Detect which cell encompasses the target text, then output its (X, Y) center coordinate. 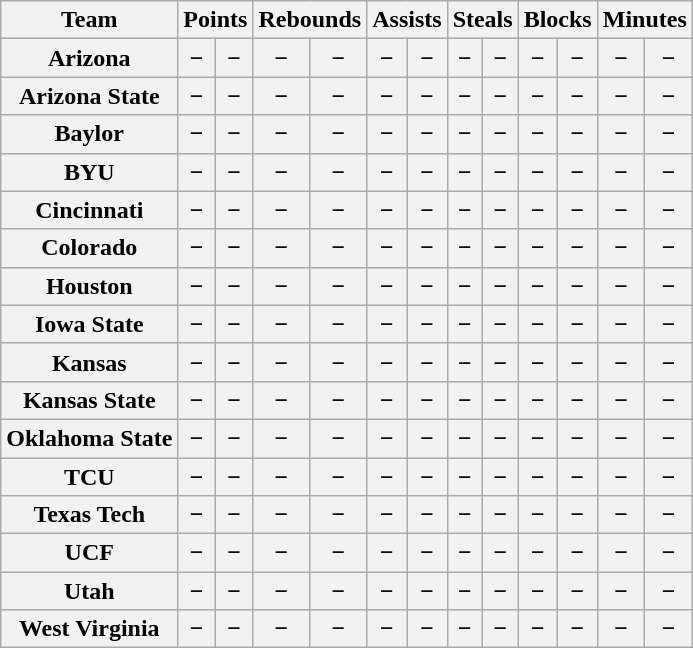
Rebounds (310, 20)
UCF (90, 553)
Arizona State (90, 96)
Arizona (90, 58)
Points (216, 20)
Assists (407, 20)
Texas Tech (90, 515)
Cincinnati (90, 210)
BYU (90, 172)
Kansas State (90, 400)
Steals (482, 20)
Baylor (90, 134)
Utah (90, 591)
Kansas (90, 362)
Colorado (90, 248)
Iowa State (90, 324)
Blocks (558, 20)
West Virginia (90, 629)
Oklahoma State (90, 438)
Minutes (644, 20)
Team (90, 20)
TCU (90, 477)
Houston (90, 286)
